Provide the [x, y] coordinate of the cell's center where the given text is located.  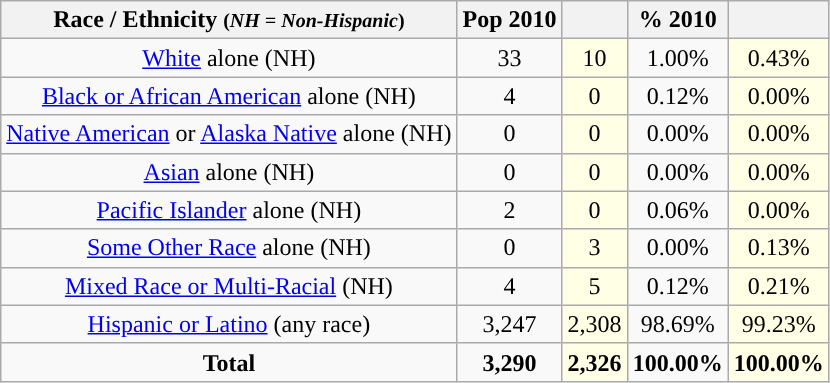
33 [510, 58]
5 [594, 286]
Hispanic or Latino (any race) [229, 324]
0.13% [778, 248]
3 [594, 248]
99.23% [778, 324]
0.21% [778, 286]
10 [594, 58]
White alone (NH) [229, 58]
Total [229, 362]
Pacific Islander alone (NH) [229, 210]
Race / Ethnicity (NH = Non-Hispanic) [229, 20]
1.00% [678, 58]
2 [510, 210]
2,326 [594, 362]
0.43% [778, 58]
Asian alone (NH) [229, 172]
Pop 2010 [510, 20]
Some Other Race alone (NH) [229, 248]
98.69% [678, 324]
Native American or Alaska Native alone (NH) [229, 134]
Black or African American alone (NH) [229, 96]
% 2010 [678, 20]
3,290 [510, 362]
Mixed Race or Multi-Racial (NH) [229, 286]
3,247 [510, 324]
2,308 [594, 324]
0.06% [678, 210]
